Provide the (X, Y) coordinate of the cell's center where the given text is located.  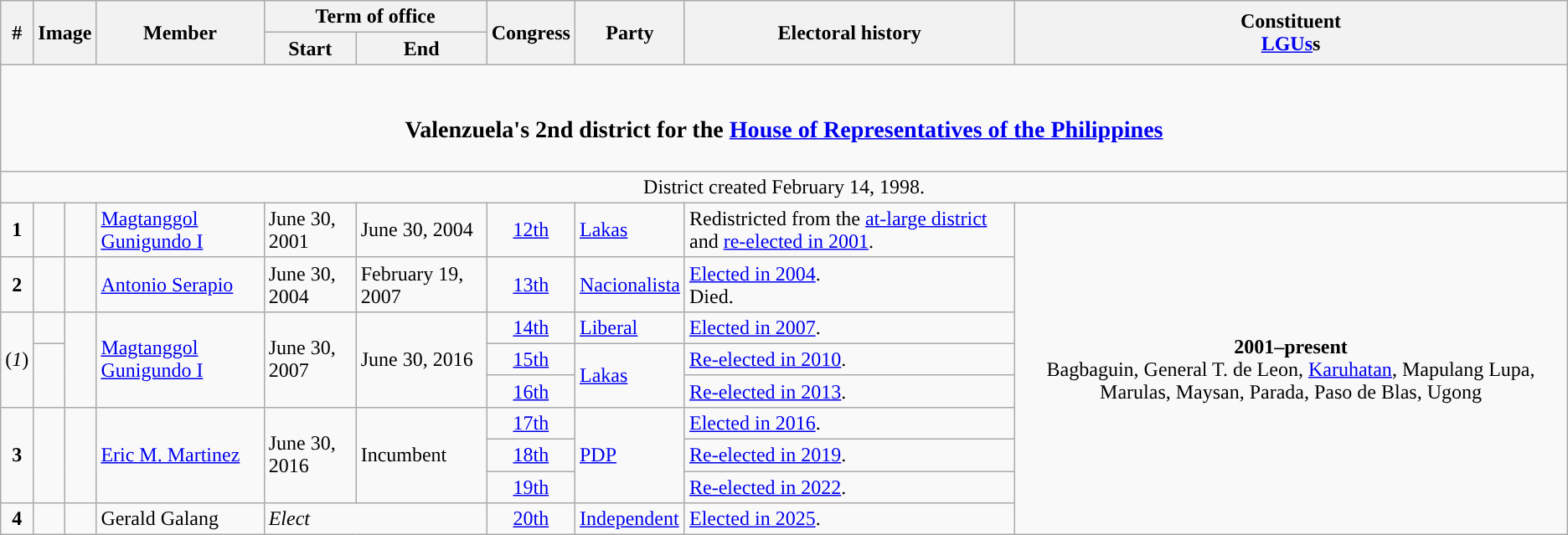
(1) (17, 359)
End (421, 49)
Independent (630, 519)
Liberal (630, 327)
20th (531, 519)
Party (630, 33)
15th (531, 359)
13th (531, 285)
17th (531, 423)
PDP (630, 455)
2 (17, 285)
Elected in 2025. (849, 519)
18th (531, 455)
12th (531, 229)
Start (310, 49)
Elected in 2016. (849, 423)
June 30, 2001 (310, 229)
ConstituentLGUss (1291, 33)
Re-elected in 2010. (849, 359)
Antonio Serapio (180, 285)
Redistricted from the at-large district and re-elected in 2001. (849, 229)
Incumbent (421, 455)
Image (65, 33)
3 (17, 455)
2001–presentBagbaguin, General T. de Leon, Karuhatan, Mapulang Lupa, Marulas, Maysan, Parada, Paso de Blas, Ugong (1291, 368)
Congress (531, 33)
Term of office (375, 17)
# (17, 33)
4 (17, 519)
Elected in 2007. (849, 327)
19th (531, 487)
Electoral history (849, 33)
1 (17, 229)
February 19, 2007 (421, 285)
June 30, 2007 (310, 359)
Eric M. Martinez (180, 455)
District created February 14, 1998. (784, 187)
Re-elected in 2013. (849, 391)
14th (531, 327)
Elect (375, 519)
Nacionalista (630, 285)
16th (531, 391)
Gerald Galang (180, 519)
Valenzuela's 2nd district for the House of Representatives of the Philippines (784, 117)
Re-elected in 2022. (849, 487)
Re-elected in 2019. (849, 455)
Elected in 2004.Died. (849, 285)
Member (180, 33)
